Search for the cell housing the specified text and yield its [X, Y] center coordinate. 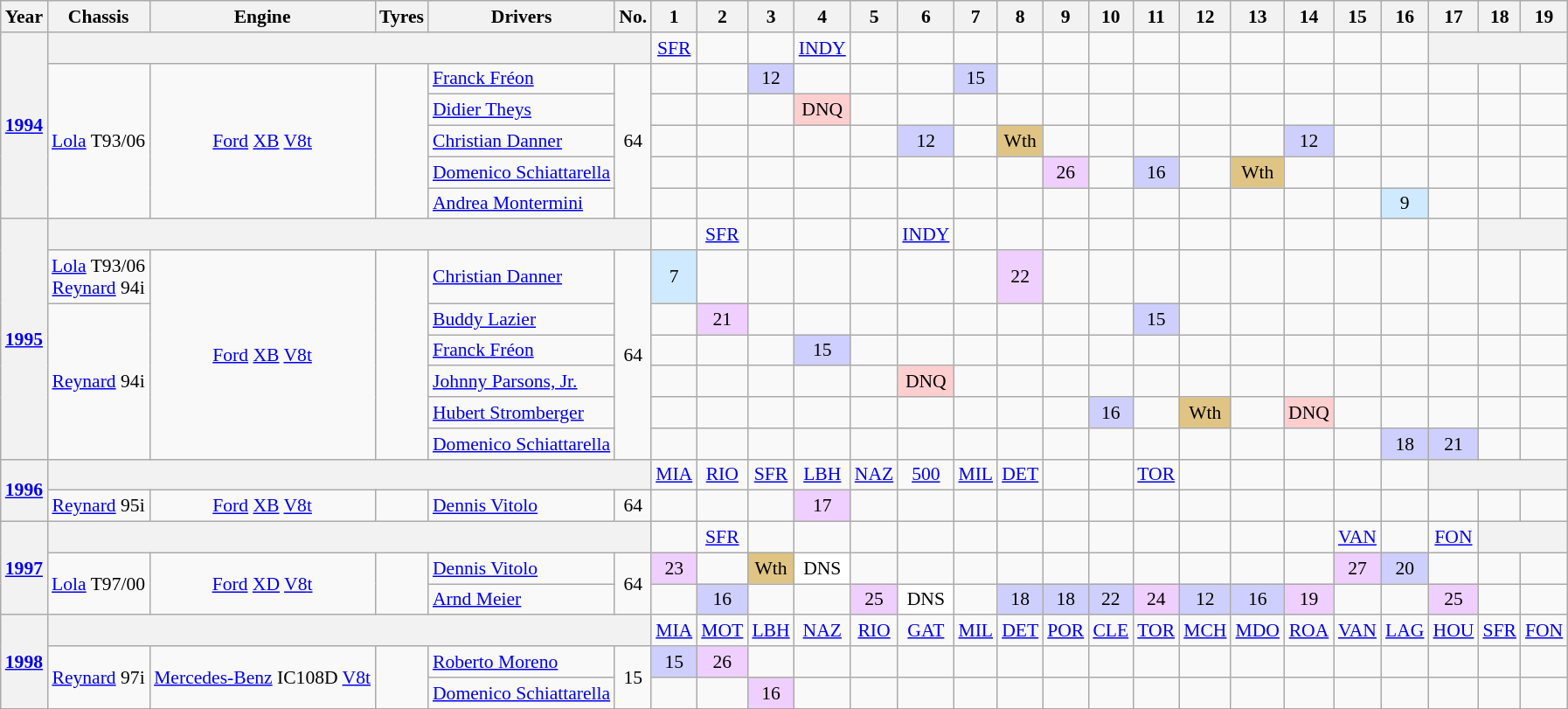
Ford XD V8t [262, 584]
11 [1155, 17]
Chassis [98, 17]
LAG [1405, 631]
5 [874, 17]
8 [1020, 17]
1994 [24, 126]
Year [24, 17]
1996 [24, 490]
27 [1357, 568]
Johnny Parsons, Jr. [521, 382]
Lola T97/00 [98, 584]
Reynard 97i [98, 677]
1 [674, 17]
Didier Theys [521, 110]
14 [1309, 17]
1998 [24, 663]
Reynard 94i [98, 381]
Drivers [521, 17]
Buddy Lazier [521, 319]
MOT [722, 631]
Andrea Montermini [521, 204]
24 [1155, 600]
Reynard 95i [98, 506]
Tyres [402, 17]
Lola T93/06Reynard 94i [98, 276]
Lola T93/06 [98, 141]
Hubert Stromberger [521, 413]
GAT [926, 631]
4 [822, 17]
3 [771, 17]
23 [674, 568]
Mercedes-Benz IC108D V8t [262, 677]
ROA [1309, 631]
Arnd Meier [521, 600]
2 [722, 17]
Engine [262, 17]
1995 [24, 339]
MCH [1204, 631]
10 [1110, 17]
CLE [1110, 631]
1997 [24, 568]
No. [633, 17]
13 [1257, 17]
HOU [1454, 631]
MDO [1257, 631]
20 [1405, 568]
6 [926, 17]
Roberto Moreno [521, 662]
POR [1065, 631]
500 [926, 475]
